Return the [x, y] coordinate for the center point of the cell that contains the specified text.  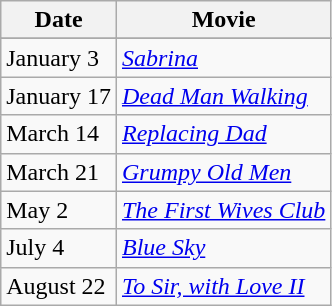
To Sir, with Love II [223, 286]
The First Wives Club [223, 210]
July 4 [59, 248]
March 14 [59, 134]
Grumpy Old Men [223, 172]
August 22 [59, 286]
May 2 [59, 210]
Dead Man Walking [223, 96]
Replacing Dad [223, 134]
Date [59, 20]
March 21 [59, 172]
January 3 [59, 58]
January 17 [59, 96]
Movie [223, 20]
Blue Sky [223, 248]
Sabrina [223, 58]
